Find where the given text appears and provide that cell's center as (X, Y) coordinate. 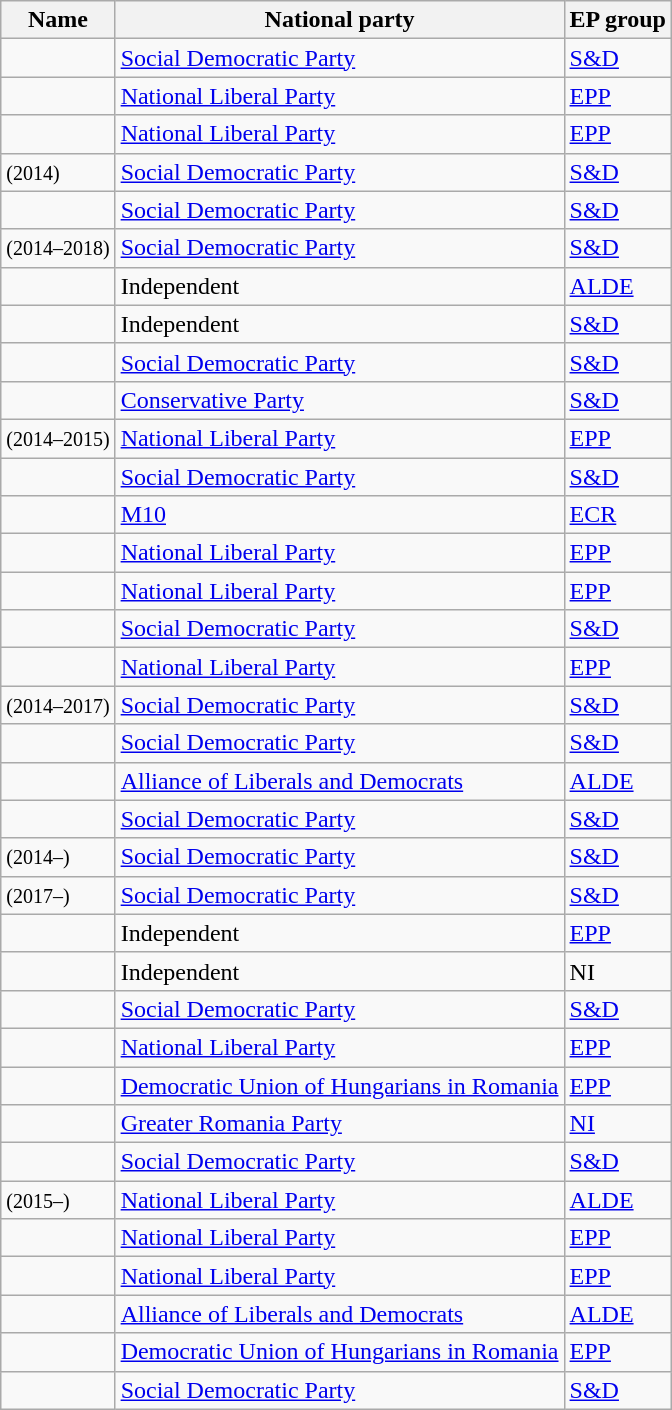
(2017–) (58, 895)
(2015–) (58, 1200)
(2014) (58, 172)
National party (340, 20)
EP group (618, 20)
(2014–2018) (58, 248)
Name (58, 20)
Conservative Party (340, 400)
Greater Romania Party (340, 1124)
(2014–2015) (58, 438)
ECR (618, 515)
(2014–2017) (58, 705)
M10 (340, 515)
(2014–) (58, 857)
